For the text-containing cell, return its midpoint in (x, y) coordinate format. 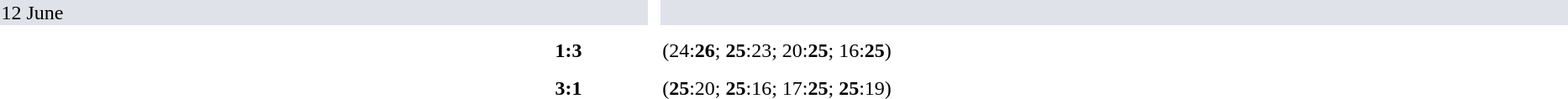
(24:26; 25:23; 20:25; 16:25) (1114, 50)
1:3 (568, 50)
12 June (324, 13)
